Find where the given text appears and provide that cell's center as (x, y) coordinate. 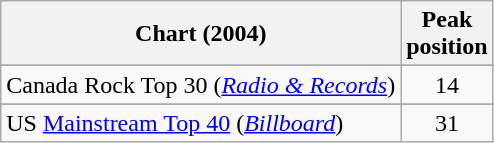
Chart (2004) (201, 34)
Canada Rock Top 30 (Radio & Records) (201, 85)
US Mainstream Top 40 (Billboard) (201, 123)
Peakposition (447, 34)
31 (447, 123)
14 (447, 85)
